Output the (X, Y) coordinate of the center of the cell containing the given text.  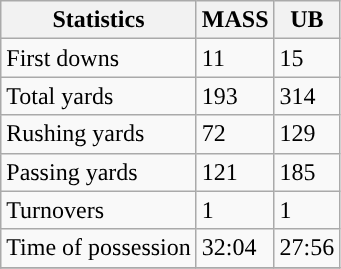
Time of possession (99, 248)
Passing yards (99, 172)
193 (235, 96)
Total yards (99, 96)
11 (235, 58)
72 (235, 134)
32:04 (235, 248)
First downs (99, 58)
27:56 (307, 248)
129 (307, 134)
UB (307, 20)
121 (235, 172)
314 (307, 96)
Rushing yards (99, 134)
185 (307, 172)
15 (307, 58)
MASS (235, 20)
Statistics (99, 20)
Turnovers (99, 210)
